Return [X, Y] of the center of cell containing provided text 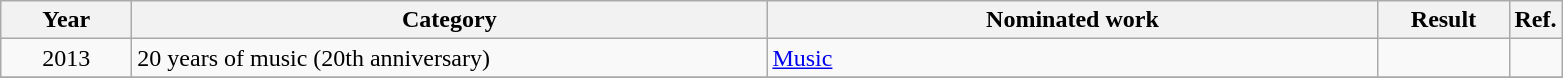
Music [1072, 58]
Category [450, 20]
Result [1444, 20]
Nominated work [1072, 20]
2013 [66, 58]
Ref. [1536, 20]
20 years of music (20th anniversary) [450, 58]
Year [66, 20]
